Find where the given text appears and provide that cell's center as (X, Y) coordinate. 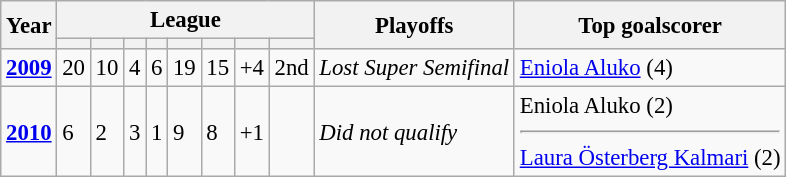
4 (135, 68)
3 (135, 132)
Top goalscorer (650, 25)
League (186, 20)
9 (184, 132)
15 (218, 68)
20 (74, 68)
Year (29, 25)
19 (184, 68)
Eniola Aluko (4) (650, 68)
10 (106, 68)
+1 (252, 132)
Eniola Aluko (2) Laura Österberg Kalmari (2) (650, 132)
+4 (252, 68)
2 (106, 132)
Playoffs (414, 25)
2009 (29, 68)
Did not qualify (414, 132)
Lost Super Semifinal (414, 68)
2010 (29, 132)
2nd (292, 68)
8 (218, 132)
1 (157, 132)
